Scan for the cell matching the given text and deliver its [X, Y] coordinate at center. 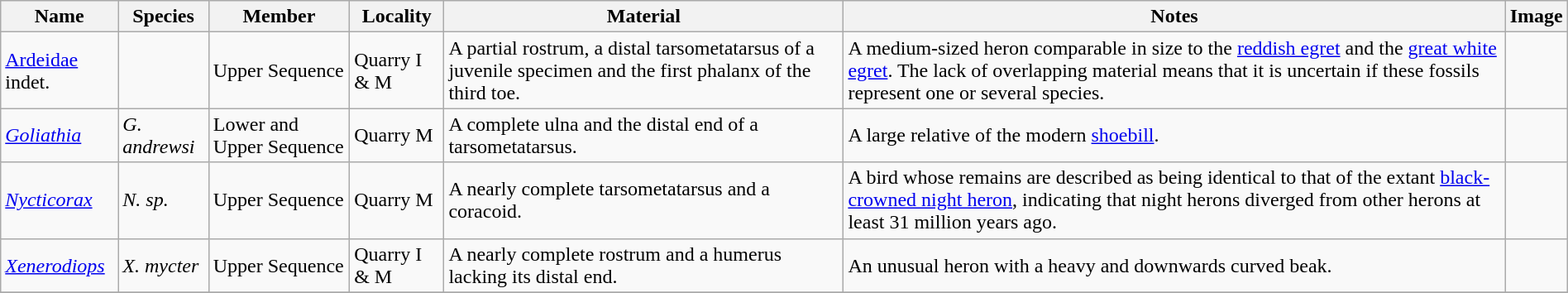
An unusual heron with a heavy and downwards curved beak. [1174, 265]
Lower and Upper Sequence [279, 136]
N. sp. [164, 200]
Name [60, 17]
A nearly complete rostrum and a humerus lacking its distal end. [643, 265]
Goliathia [60, 136]
Locality [397, 17]
Material [643, 17]
A partial rostrum, a distal tarsometatarsus of a juvenile specimen and the first phalanx of the third toe. [643, 70]
G. andrewsi [164, 136]
Nycticorax [60, 200]
A complete ulna and the distal end of a tarsometatarsus. [643, 136]
Xenerodiops [60, 265]
Member [279, 17]
Notes [1174, 17]
X. mycter [164, 265]
Species [164, 17]
Image [1537, 17]
A large relative of the modern shoebill. [1174, 136]
A nearly complete tarsometatarsus and a coracoid. [643, 200]
Ardeidae indet. [60, 70]
